Detect which cell encompasses the target text, then output its (X, Y) center coordinate. 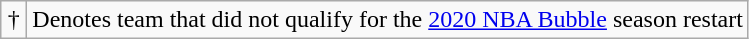
Denotes team that did not qualify for the 2020 NBA Bubble season restart (388, 20)
† (14, 20)
